Determine the [X, Y] coordinate at the center of the cell enclosing the given text.  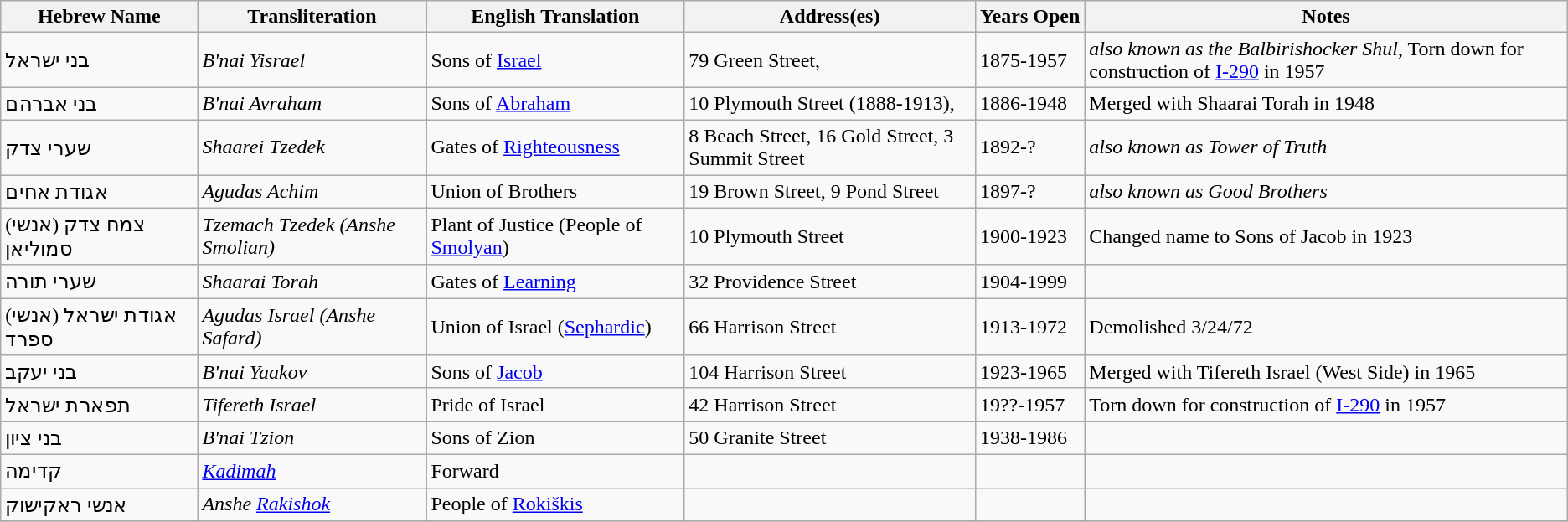
(אגודת ישראל (אנשי ספרד [99, 327]
בני ישראל [99, 60]
Torn down for construction of I-290 in 1957 [1326, 405]
Demolished 3/24/72 [1326, 327]
Transliteration [312, 17]
Sons of Israel [555, 60]
People of Rokiškis [555, 504]
English Translation [555, 17]
1897-? [1029, 191]
1875-1957 [1029, 60]
Merged with Tifereth Israel (West Side) in 1965 [1326, 372]
79 Green Street, [830, 60]
Gates of Learning [555, 282]
Changed name to Sons of Jacob in 1923 [1326, 236]
Agudas Israel (Anshe Safard) [312, 327]
19??-1957 [1029, 405]
8 Beach Street, 16 Gold Street, 3 Summit Street [830, 147]
B'nai Avraham [312, 104]
Tifereth Israel [312, 405]
Pride of Israel [555, 405]
Notes [1326, 17]
Tzemach Tzedek (Anshe Smolian) [312, 236]
1923-1965 [1029, 372]
Anshe Rakishok [312, 504]
50 Granite Street [830, 438]
32 Providence Street [830, 282]
Gates of Righteousness [555, 147]
66 Harrison Street [830, 327]
Union of Brothers [555, 191]
Forward [555, 471]
1913-1972 [1029, 327]
10 Plymouth Street (1888-1913), [830, 104]
1938-1986 [1029, 438]
42 Harrison Street [830, 405]
בני יעקב [99, 372]
בני אברהם [99, 104]
(צמח צדק (אנשי סמוליאן [99, 236]
also known as Tower of Truth [1326, 147]
בני ציון [99, 438]
Shaarai Torah [312, 282]
שערי צדק [99, 147]
תפארת ישראל [99, 405]
Plant of Justice (People of Smolyan) [555, 236]
1900-1923 [1029, 236]
1892-? [1029, 147]
also known as Good Brothers [1326, 191]
also known as the Balbirishocker Shul, Torn down for construction of I-290 in 1957 [1326, 60]
Kadimah [312, 471]
Union of Israel (Sephardic) [555, 327]
Hebrew Name [99, 17]
B'nai Yisrael [312, 60]
Years Open [1029, 17]
19 Brown Street, 9 Pond Street [830, 191]
Sons of Zion [555, 438]
Sons of Jacob [555, 372]
Agudas Achim [312, 191]
Shaarei Tzedek [312, 147]
1886-1948 [1029, 104]
Merged with Shaarai Torah in 1948 [1326, 104]
אנשי ראקישוק [99, 504]
104 Harrison Street [830, 372]
Address(es) [830, 17]
קדימה [99, 471]
Sons of Abraham [555, 104]
1904-1999 [1029, 282]
אגודת אחים [99, 191]
B'nai Tzion [312, 438]
B'nai Yaakov [312, 372]
10 Plymouth Street [830, 236]
שערי תורה [99, 282]
